Detect which cell encompasses the target text, then output its (x, y) center coordinate. 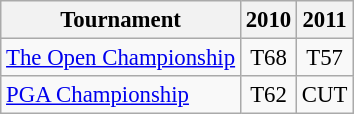
T57 (325, 58)
2011 (325, 20)
CUT (325, 95)
T62 (268, 95)
The Open Championship (121, 58)
Tournament (121, 20)
2010 (268, 20)
PGA Championship (121, 95)
T68 (268, 58)
